Pinpoint the cell where the given text exists, returning its [X, Y] midpoint coordinate. 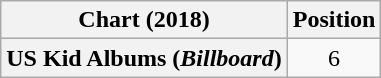
US Kid Albums (Billboard) [144, 58]
6 [334, 58]
Position [334, 20]
Chart (2018) [144, 20]
